Scan for the cell matching the given text and deliver its (X, Y) coordinate at center. 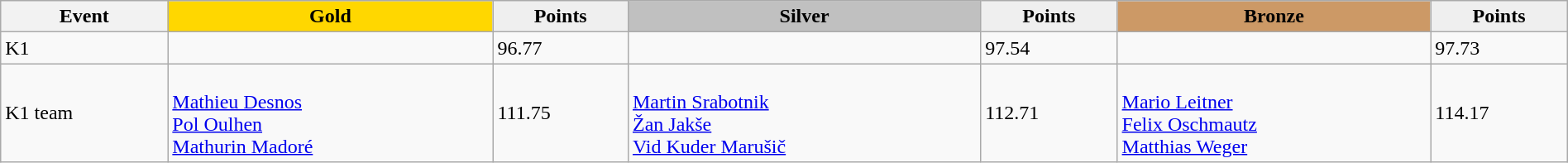
Bronze (1274, 17)
97.73 (1499, 48)
Silver (804, 17)
K1 team (84, 113)
K1 (84, 48)
Mathieu DesnosPol OulhenMathurin Madoré (331, 113)
96.77 (561, 48)
Martin SrabotnikŽan JakšeVid Kuder Marušič (804, 113)
Mario LeitnerFelix OschmautzMatthias Weger (1274, 113)
111.75 (561, 113)
Gold (331, 17)
Event (84, 17)
114.17 (1499, 113)
112.71 (1049, 113)
97.54 (1049, 48)
